Identify which cell holds the provided text, then report its (x, y) central coordinate. 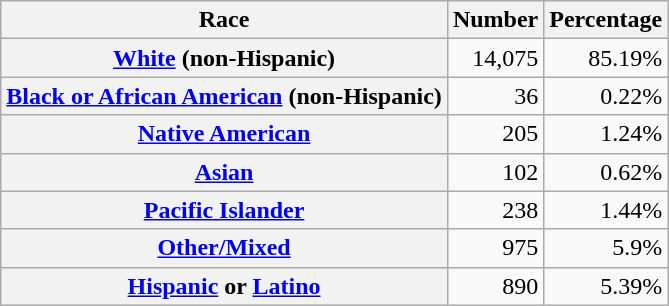
5.9% (606, 248)
85.19% (606, 58)
14,075 (495, 58)
102 (495, 172)
1.44% (606, 210)
White (non-Hispanic) (224, 58)
Asian (224, 172)
Race (224, 20)
0.62% (606, 172)
36 (495, 96)
Pacific Islander (224, 210)
Number (495, 20)
Native American (224, 134)
238 (495, 210)
0.22% (606, 96)
1.24% (606, 134)
890 (495, 286)
205 (495, 134)
Other/Mixed (224, 248)
975 (495, 248)
5.39% (606, 286)
Percentage (606, 20)
Hispanic or Latino (224, 286)
Black or African American (non-Hispanic) (224, 96)
